For the text-containing cell, return its midpoint in [X, Y] coordinate format. 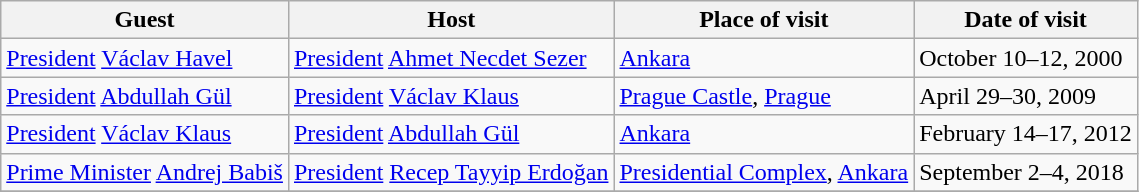
Host [451, 20]
Guest [145, 20]
Prague Castle, Prague [764, 96]
Presidential Complex, Ankara [764, 172]
President Recep Tayyip Erdoğan [451, 172]
President Václav Havel [145, 58]
September 2–4, 2018 [1026, 172]
April 29–30, 2009 [1026, 96]
Prime Minister Andrej Babiš [145, 172]
October 10–12, 2000 [1026, 58]
Date of visit [1026, 20]
President Ahmet Necdet Sezer [451, 58]
Place of visit [764, 20]
February 14–17, 2012 [1026, 134]
